Scan for the cell matching the given text and deliver its (x, y) coordinate at center. 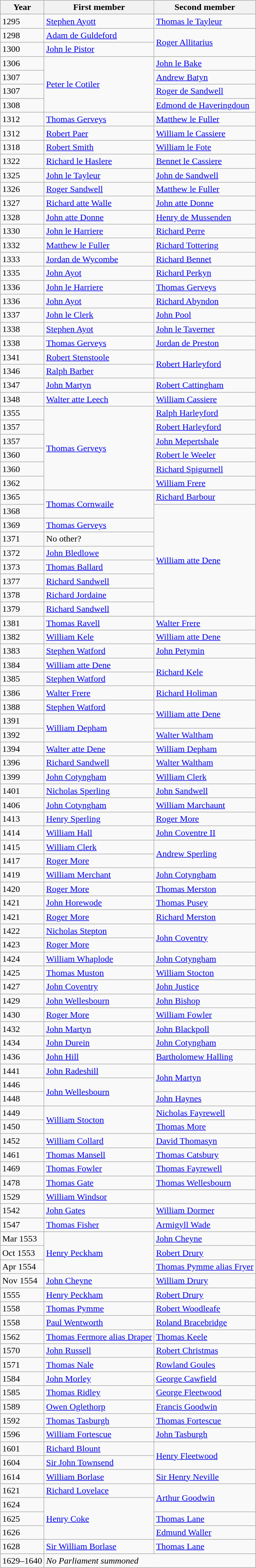
1621 (22, 1490)
1555 (22, 1294)
1341 (22, 357)
1355 (22, 413)
William Whaplode (99, 959)
1413 (22, 819)
Richard Lovelace (99, 1490)
Richard Perkyn (205, 273)
John Russell (99, 1351)
John Haynes (205, 1099)
John Mepertshale (205, 441)
Robert Paer (99, 133)
1415 (22, 847)
Thomas Mansell (99, 1155)
John Justice (205, 987)
1432 (22, 1029)
Thomas Tasburgh (99, 1421)
1450 (22, 1127)
John Bledlowe (99, 553)
Year (22, 7)
1626 (22, 1533)
Andrew Batyn (205, 77)
Mar 1553 (22, 1239)
1332 (22, 245)
Thomas Pymme (99, 1309)
Thomas Catsbury (205, 1155)
1542 (22, 1211)
1325 (22, 175)
William le Fote (205, 147)
John le Clerk (99, 315)
John le Tayleur (99, 175)
1347 (22, 385)
George Fleetwood (205, 1393)
Robert le Weeler (205, 455)
John Horewode (99, 903)
Thomas Fisher (99, 1225)
1295 (22, 21)
John Durein (99, 1043)
Thomas Keele (205, 1337)
Ralph Harleyford (205, 413)
Rowland Goules (205, 1365)
William Kele (99, 637)
1628 (22, 1547)
John Pool (205, 315)
Roger Sandwell (99, 189)
1446 (22, 1085)
Richard le Haslere (99, 161)
1425 (22, 973)
William Drury (205, 1281)
Thomas Fermore alias Draper (99, 1337)
John Blackpoll (205, 1029)
1419 (22, 875)
Richard Holiman (205, 693)
George Cawfield (205, 1379)
1414 (22, 833)
Thomas Cornwaile (99, 504)
Andrew Sperling (205, 854)
David Thomasyn (205, 1141)
Paul Wentworth (99, 1323)
1399 (22, 777)
1392 (22, 735)
Stephen Ayott (99, 21)
Richard Spigurnell (205, 469)
Thomas Fayrewell (205, 1169)
Thomas Pymme alias Fryer (205, 1267)
1300 (22, 49)
1326 (22, 189)
1547 (22, 1225)
Henry Coke (99, 1518)
1601 (22, 1449)
Thomas le Tayleur (205, 21)
1629–1640 (22, 1561)
Nov 1554 (22, 1281)
Thomas Pusey (205, 903)
William Fortescue (99, 1435)
William Collard (99, 1141)
Thomas Fortescue (205, 1421)
Sir Henry Neville (205, 1476)
1335 (22, 273)
1373 (22, 567)
No other? (99, 539)
1589 (22, 1407)
1401 (22, 791)
1369 (22, 525)
1330 (22, 231)
1427 (22, 987)
John Hill (99, 1057)
1396 (22, 763)
1388 (22, 707)
1337 (22, 315)
John Sandwell (205, 791)
1328 (22, 217)
1614 (22, 1476)
1391 (22, 721)
1529 (22, 1197)
John Bishop (205, 1001)
Richard Blount (99, 1449)
1434 (22, 1043)
Oct 1553 (22, 1253)
William Dormer (205, 1211)
Thomas Merston (205, 889)
Thomas More (205, 1127)
1394 (22, 749)
Richard Jordaine (99, 595)
Henry Sperling (99, 819)
1377 (22, 581)
John Morley (99, 1379)
1430 (22, 1015)
1371 (22, 539)
Robert Stenstoole (99, 357)
1381 (22, 623)
1441 (22, 1071)
Thomas Nale (99, 1365)
William Marchaunt (205, 805)
1368 (22, 511)
Richard Perre (205, 231)
Second member (205, 7)
Edmund Waller (205, 1533)
1429 (22, 1001)
1348 (22, 399)
Robert Smith (99, 147)
1604 (22, 1462)
Robert Woodleafe (205, 1309)
1378 (22, 595)
Thomas Ballard (99, 567)
1383 (22, 651)
1298 (22, 35)
Thomas Ridley (99, 1393)
1625 (22, 1519)
1318 (22, 147)
Walter atte Dene (99, 749)
Richard atte Walle (99, 203)
Stephen Ayot (99, 329)
Thomas Gate (99, 1183)
1420 (22, 889)
Jordan de Preston (205, 343)
Ralph Barber (99, 371)
1406 (22, 805)
John Gates (99, 1211)
Sir William Borlase (99, 1547)
John le Bake (205, 63)
Thomas Ravell (99, 623)
William Windsor (99, 1197)
1386 (22, 693)
First member (99, 7)
Roger Allitarius (205, 42)
1385 (22, 679)
Bartholomew Halling (205, 1057)
1571 (22, 1365)
Richard Tottering (205, 245)
William Frere (205, 483)
1322 (22, 161)
John Coventre II (205, 833)
John Petymin (205, 651)
1478 (22, 1183)
Nicholas Fayrewell (205, 1113)
1423 (22, 945)
William Fowler (205, 1015)
1382 (22, 637)
1379 (22, 609)
Adam de Guldeford (99, 35)
1372 (22, 553)
1362 (22, 483)
1422 (22, 931)
1308 (22, 105)
Arthur Goodwin (205, 1497)
Richard Merston (205, 917)
John Radeshill (99, 1071)
Edmond de Haveringdoun (205, 105)
Richard Kele (205, 672)
1624 (22, 1504)
Armigyll Wade (205, 1225)
Robert Christmas (205, 1351)
Robert Cattingham (205, 385)
Roger de Sandwell (205, 91)
Richard Bennet (205, 259)
1333 (22, 259)
John de Sandwell (205, 175)
1452 (22, 1141)
1592 (22, 1421)
1346 (22, 371)
1327 (22, 203)
William Borlase (99, 1476)
Henry de Mussenden (205, 217)
John le Taverner (205, 329)
Nicholas Sperling (99, 791)
John le Pistor (99, 49)
1570 (22, 1351)
William le Cassiere (205, 133)
Richard Abyndon (205, 301)
William Cassiere (205, 399)
1306 (22, 63)
Thomas Fowler (99, 1169)
1461 (22, 1155)
Peter le Cotiler (99, 84)
Francis Goodwin (205, 1407)
1584 (22, 1379)
1585 (22, 1393)
Roland Bracebridge (205, 1323)
Jordan de Wycombe (99, 259)
1469 (22, 1169)
1449 (22, 1113)
Richard Barbour (205, 497)
1384 (22, 665)
Bennet le Cassiere (205, 161)
1562 (22, 1337)
Nicholas Stepton (99, 931)
Apr 1554 (22, 1267)
1365 (22, 497)
Walter atte Leech (99, 399)
William Hall (99, 833)
1596 (22, 1435)
1424 (22, 959)
Thomas Muston (99, 973)
William Merchant (99, 875)
1417 (22, 861)
Owen Oglethorp (99, 1407)
1436 (22, 1057)
Sir John Townsend (99, 1462)
No Parliament summoned (150, 1561)
Thomas Wellesbourn (205, 1183)
John Tasburgh (205, 1435)
Henry Fleetwood (205, 1456)
1448 (22, 1099)
